Pinpoint the cell where the given text exists, returning its (x, y) midpoint coordinate. 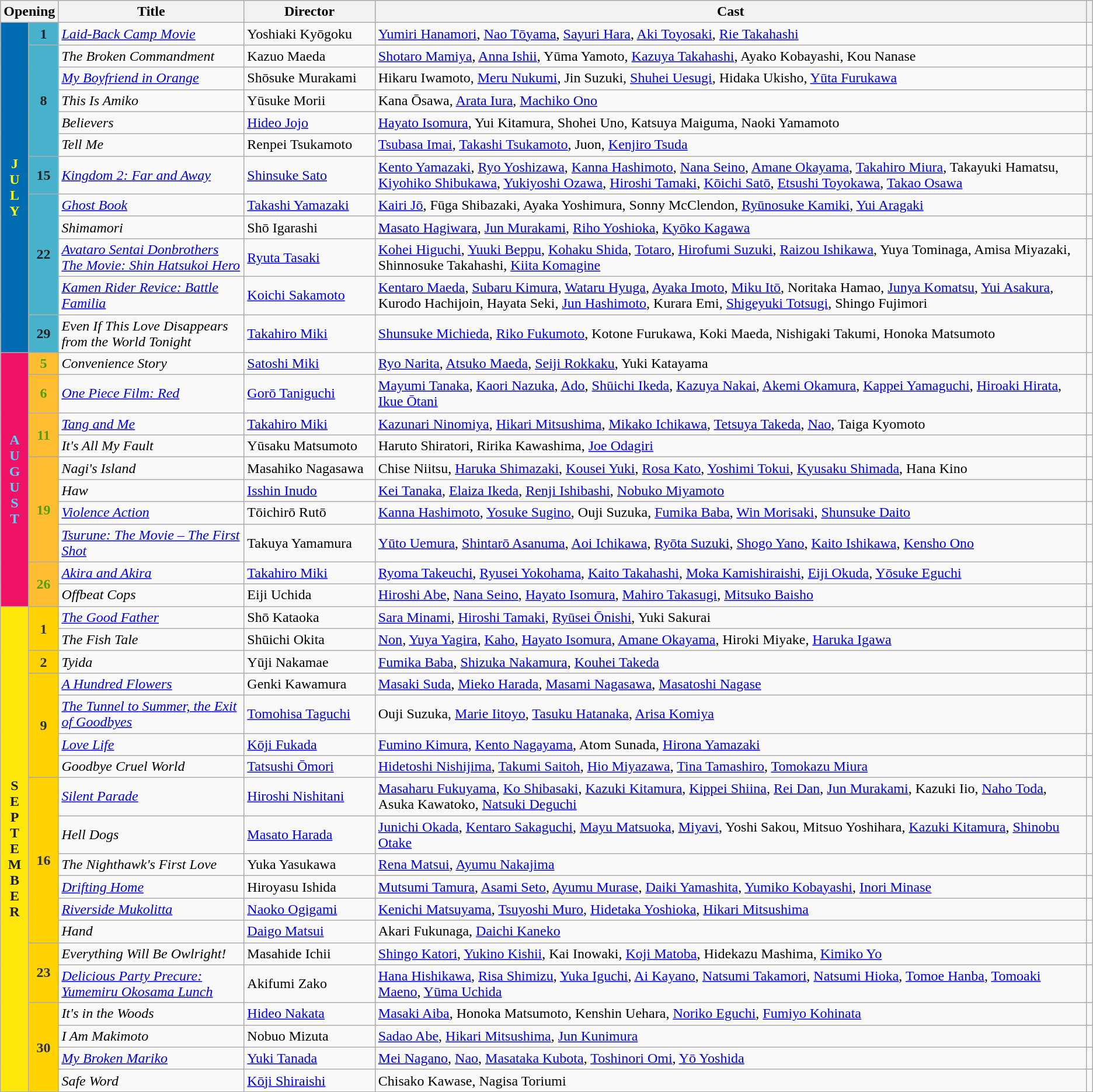
Ryoma Takeuchi, Ryusei Yokohama, Kaito Takahashi, Moka Kamishiraishi, Eiji Okuda, Yōsuke Eguchi (730, 573)
Rena Matsui, Ayumu Nakajima (730, 865)
22 (43, 254)
Masato Harada (309, 835)
Takuya Yamamura (309, 543)
Yūsaku Matsumoto (309, 446)
Ryo Narita, Atsuko Maeda, Seiji Rokkaku, Yuki Katayama (730, 364)
Nobuo Mizuta (309, 1036)
Tang and Me (151, 424)
Gorō Taniguchi (309, 394)
Junichi Okada, Kentaro Sakaguchi, Mayu Matsuoka, Miyavi, Yoshi Sakou, Mitsuo Yoshihara, Kazuki Kitamura, Shinobu Otake (730, 835)
Hell Dogs (151, 835)
Drifting Home (151, 887)
Director (309, 12)
Sadao Abe, Hikari Mitsushima, Jun Kunimura (730, 1036)
Yuki Tanada (309, 1058)
The Tunnel to Summer, the Exit of Goodbyes (151, 714)
Kōji Shiraishi (309, 1080)
Tatsushi Ōmori (309, 767)
It's All My Fault (151, 446)
Shō Igarashi (309, 227)
Ghost Book (151, 205)
Even If This Love Disappears from the World Tonight (151, 333)
My Broken Mariko (151, 1058)
Tyida (151, 662)
Yumiri Hanamori, Nao Tōyama, Sayuri Hara, Aki Toyosaki, Rie Takahashi (730, 34)
Naoko Ogigami (309, 909)
Kamen Rider Revice: Battle Familia (151, 295)
Title (151, 12)
Yūji Nakamae (309, 662)
Chisako Kawase, Nagisa Toriumi (730, 1080)
Kingdom 2: Far and Away (151, 175)
Avataro Sentai Donbrothers The Movie: Shin Hatsukoi Hero (151, 257)
Goodbye Cruel World (151, 767)
Shinsuke Sato (309, 175)
Yūto Uemura, Shintarō Asanuma, Aoi Ichikawa, Ryōta Suzuki, Shogo Yano, Kaito Ishikawa, Kensho Ono (730, 543)
Genki Kawamura (309, 684)
Masaki Suda, Mieko Harada, Masami Nagasawa, Masatoshi Nagase (730, 684)
5 (43, 364)
Mei Nagano, Nao, Masataka Kubota, Toshinori Omi, Yō Yoshida (730, 1058)
Yūsuke Morii (309, 100)
Kei Tanaka, Elaiza Ikeda, Renji Ishibashi, Nobuko Miyamoto (730, 491)
Non, Yuya Yagira, Kaho, Hayato Isomura, Amane Okayama, Hiroki Miyake, Haruka Igawa (730, 639)
The Nighthawk's First Love (151, 865)
Tsubasa Imai, Takashi Tsukamoto, Juon, Kenjiro Tsuda (730, 145)
Kōji Fukada (309, 745)
Tell Me (151, 145)
23 (43, 973)
Mayumi Tanaka, Kaori Nazuka, Ado, Shūichi Ikeda, Kazuya Nakai, Akemi Okamura, Kappei Yamaguchi, Hiroaki Hirata, Ikue Ōtani (730, 394)
6 (43, 394)
Ryuta Tasaki (309, 257)
Yuka Yasukawa (309, 865)
16 (43, 860)
The Broken Commandment (151, 56)
Hana Hishikawa, Risa Shimizu, Yuka Iguchi, Ai Kayano, Natsumi Takamori, Natsumi Hioka, Tomoe Hanba, Tomoaki Maeno, Yūma Uchida (730, 983)
Safe Word (151, 1080)
Masaki Aiba, Honoka Matsumoto, Kenshin Uehara, Noriko Eguchi, Fumiyo Kohinata (730, 1014)
Masaharu Fukuyama, Ko Shibasaki, Kazuki Kitamura, Kippei Shiina, Rei Dan, Jun Murakami, Kazuki Iio, Naho Toda, Asuka Kawatoko, Natsuki Deguchi (730, 797)
The Fish Tale (151, 639)
Convenience Story (151, 364)
I Am Makimoto (151, 1036)
Ouji Suzuka, Marie Iitoyo, Tasuku Hatanaka, Arisa Komiya (730, 714)
Hiroyasu Ishida (309, 887)
Koichi Sakamoto (309, 295)
Nagi's Island (151, 468)
15 (43, 175)
Kana Ōsawa, Arata Iura, Machiko Ono (730, 100)
Love Life (151, 745)
Believers (151, 123)
Daigo Matsui (309, 931)
Mutsumi Tamura, Asami Seto, Ayumu Murase, Daiki Yamashita, Yumiko Kobayashi, Inori Minase (730, 887)
29 (43, 333)
19 (43, 509)
One Piece Film: Red (151, 394)
Chise Niitsu, Haruka Shimazaki, Kousei Yuki, Rosa Kato, Yoshimi Tokui, Kyusaku Shimada, Hana Kino (730, 468)
Laid-Back Camp Movie (151, 34)
JULY (15, 188)
2 (43, 662)
Masahiko Nagasawa (309, 468)
Kairi Jō, Fūga Shibazaki, Ayaka Yoshimura, Sonny McClendon, Ryūnosuke Kamiki, Yui Aragaki (730, 205)
Shotaro Mamiya, Anna Ishii, Yūma Yamoto, Kazuya Takahashi, Ayako Kobayashi, Kou Nanase (730, 56)
A Hundred Flowers (151, 684)
Tōichirō Rutō (309, 513)
Hidetoshi Nishijima, Takumi Saitoh, Hio Miyazawa, Tina Tamashiro, Tomokazu Miura (730, 767)
Masato Hagiwara, Jun Murakami, Riho Yoshioka, Kyōko Kagawa (730, 227)
Kazunari Ninomiya, Hikari Mitsushima, Mikako Ichikawa, Tetsuya Takeda, Nao, Taiga Kyomoto (730, 424)
Fumino Kimura, Kento Nagayama, Atom Sunada, Hirona Yamazaki (730, 745)
Haruto Shiratori, Ririka Kawashima, Joe Odagiri (730, 446)
Hideo Nakata (309, 1014)
Hikaru Iwamoto, Meru Nukumi, Jin Suzuki, Shuhei Uesugi, Hidaka Ukisho, Yūta Furukawa (730, 78)
Shimamori (151, 227)
Shūichi Okita (309, 639)
Haw (151, 491)
Kazuo Maeda (309, 56)
Yoshiaki Kyōgoku (309, 34)
9 (43, 725)
Offbeat Cops (151, 595)
8 (43, 100)
Takashi Yamazaki (309, 205)
Silent Parade (151, 797)
11 (43, 435)
Sara Minami, Hiroshi Tamaki, Ryūsei Ōnishi, Yuki Sakurai (730, 617)
Akira and Akira (151, 573)
26 (43, 584)
Opening (29, 12)
Shingo Katori, Yukino Kishii, Kai Inowaki, Koji Matoba, Hidekazu Mashima, Kimiko Yo (730, 954)
Satoshi Miki (309, 364)
Kanna Hashimoto, Yosuke Sugino, Ouji Suzuka, Fumika Baba, Win Morisaki, Shunsuke Daito (730, 513)
Hand (151, 931)
Tomohisa Taguchi (309, 714)
Akifumi Zako (309, 983)
Isshin Inudo (309, 491)
It's in the Woods (151, 1014)
Kenichi Matsuyama, Tsuyoshi Muro, Hidetaka Yoshioka, Hikari Mitsushima (730, 909)
Hiroshi Abe, Nana Seino, Hayato Isomura, Mahiro Takasugi, Mitsuko Baisho (730, 595)
Eiji Uchida (309, 595)
Delicious Party Precure: Yumemiru Okosama Lunch (151, 983)
30 (43, 1047)
Masahide Ichii (309, 954)
Everything Will Be Owlright! (151, 954)
Fumika Baba, Shizuka Nakamura, Kouhei Takeda (730, 662)
Renpei Tsukamoto (309, 145)
SEPTEMBER (15, 849)
Tsurune: The Movie – The First Shot (151, 543)
Violence Action (151, 513)
Hideo Jojo (309, 123)
My Boyfriend in Orange (151, 78)
Riverside Mukolitta (151, 909)
Shōsuke Murakami (309, 78)
The Good Father (151, 617)
Cast (730, 12)
Akari Fukunaga, Daichi Kaneko (730, 931)
Hiroshi Nishitani (309, 797)
This Is Amiko (151, 100)
Shunsuke Michieda, Riko Fukumoto, Kotone Furukawa, Koki Maeda, Nishigaki Takumi, Honoka Matsumoto (730, 333)
AUGUST (15, 480)
Shō Kataoka (309, 617)
Hayato Isomura, Yui Kitamura, Shohei Uno, Katsuya Maiguma, Naoki Yamamoto (730, 123)
